Extract the (x, y) coordinate from the center of the cell holding the provided text.  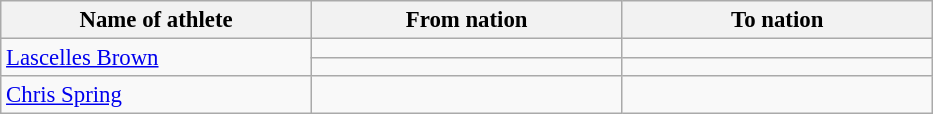
Name of athlete (156, 20)
Chris Spring (156, 95)
To nation (778, 20)
From nation (466, 20)
Lascelles Brown (156, 58)
